Search for the cell housing the specified text and yield its [x, y] center coordinate. 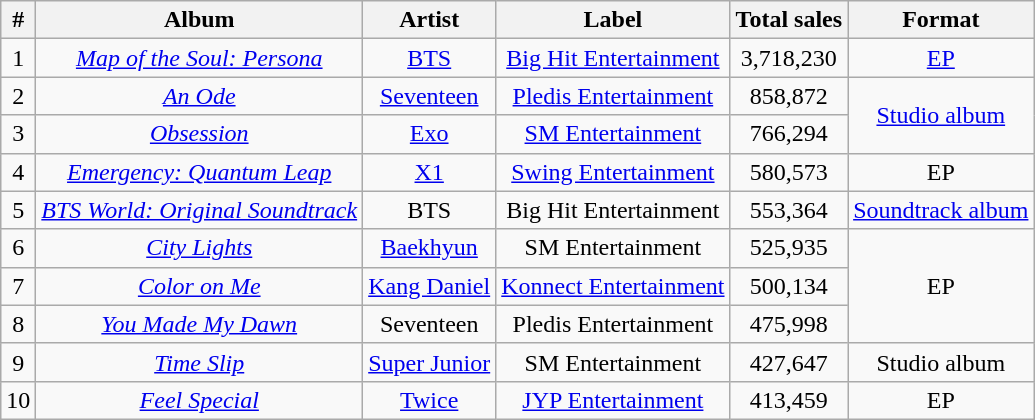
Format [941, 20]
553,364 [789, 210]
3 [18, 134]
Soundtrack album [941, 210]
1 [18, 58]
BTS World: Original Soundtrack [200, 210]
8 [18, 324]
5 [18, 210]
Total sales [789, 20]
Super Junior [430, 362]
Konnect Entertainment [613, 286]
3,718,230 [789, 58]
4 [18, 172]
City Lights [200, 248]
You Made My Dawn [200, 324]
Baekhyun [430, 248]
427,647 [789, 362]
858,872 [789, 96]
Map of the Soul: Persona [200, 58]
580,573 [789, 172]
2 [18, 96]
X1 [430, 172]
Kang Daniel [430, 286]
Emergency: Quantum Leap [200, 172]
Color on Me [200, 286]
413,459 [789, 400]
Album [200, 20]
766,294 [789, 134]
Obsession [200, 134]
An Ode [200, 96]
Twice [430, 400]
10 [18, 400]
Swing Entertainment [613, 172]
525,935 [789, 248]
475,998 [789, 324]
Artist [430, 20]
JYP Entertainment [613, 400]
9 [18, 362]
500,134 [789, 286]
Time Slip [200, 362]
Label [613, 20]
# [18, 20]
7 [18, 286]
6 [18, 248]
Feel Special [200, 400]
Exo [430, 134]
